Return the (X, Y) coordinate for the center point of the cell that contains the specified text.  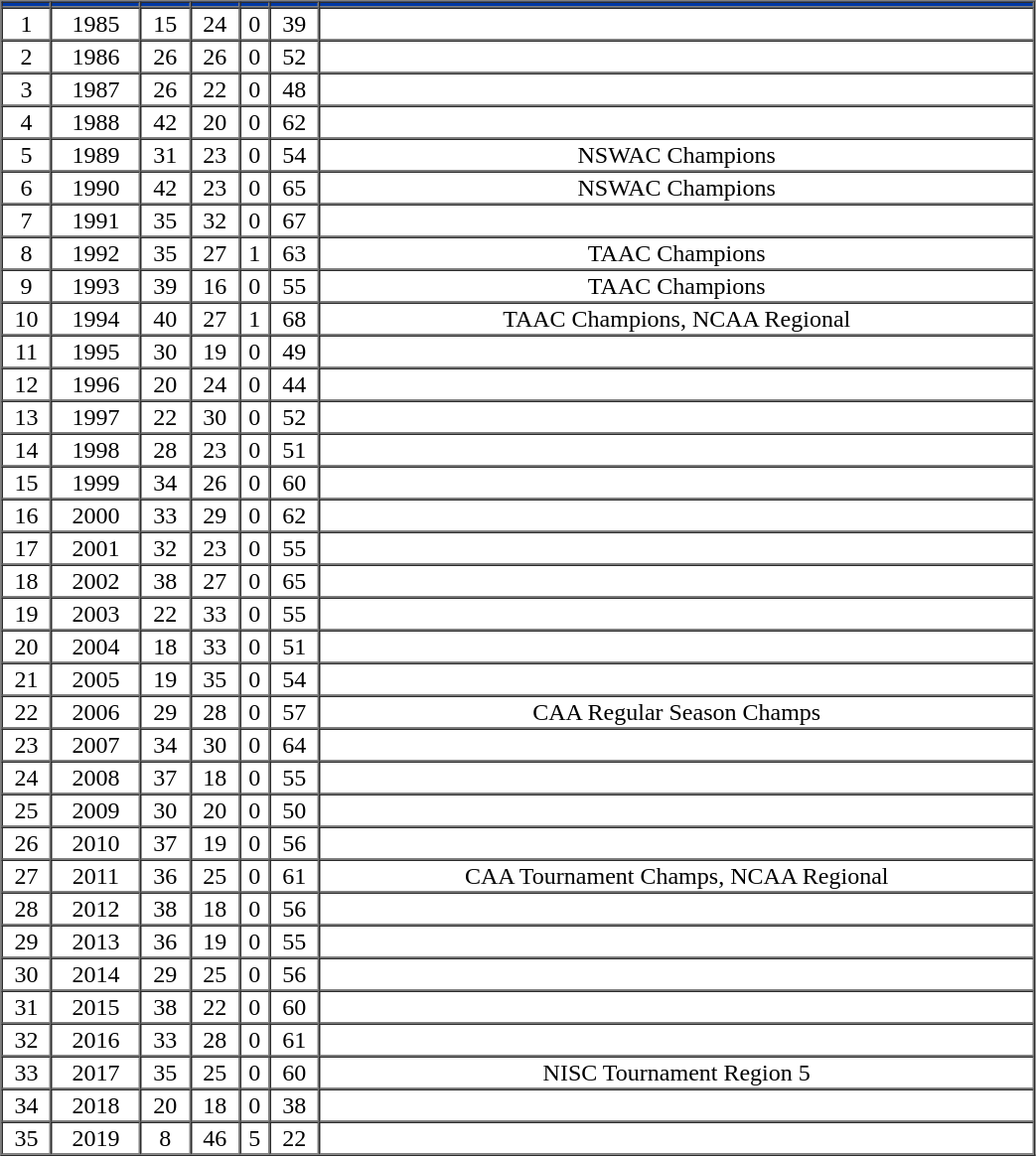
40 (165, 318)
2007 (95, 745)
6 (27, 187)
2012 (95, 908)
1990 (95, 187)
2001 (95, 548)
1988 (95, 121)
49 (294, 352)
CAA Tournament Champs, NCAA Regional (676, 876)
2002 (95, 580)
NISC Tournament Region 5 (676, 1073)
2008 (95, 777)
1991 (95, 220)
1994 (95, 318)
14 (27, 449)
1995 (95, 352)
1996 (95, 383)
2 (27, 56)
17 (27, 548)
1987 (95, 89)
2000 (95, 514)
2004 (95, 646)
46 (215, 1138)
21 (27, 679)
2016 (95, 1039)
11 (27, 352)
63 (294, 252)
1993 (95, 286)
50 (294, 810)
2019 (95, 1138)
1999 (95, 483)
64 (294, 745)
7 (27, 220)
1992 (95, 252)
2013 (95, 941)
10 (27, 318)
3 (27, 89)
2006 (95, 711)
1986 (95, 56)
1989 (95, 155)
13 (27, 417)
2011 (95, 876)
1997 (95, 417)
44 (294, 383)
2009 (95, 810)
2018 (95, 1104)
57 (294, 711)
9 (27, 286)
12 (27, 383)
2010 (95, 842)
CAA Regular Season Champs (676, 711)
2015 (95, 1007)
2017 (95, 1073)
2014 (95, 973)
TAAC Champions, NCAA Regional (676, 318)
68 (294, 318)
1998 (95, 449)
2003 (95, 614)
2005 (95, 679)
48 (294, 89)
67 (294, 220)
1985 (95, 24)
4 (27, 121)
